Locate the cell with the specified text and output its (x, y) center coordinate. 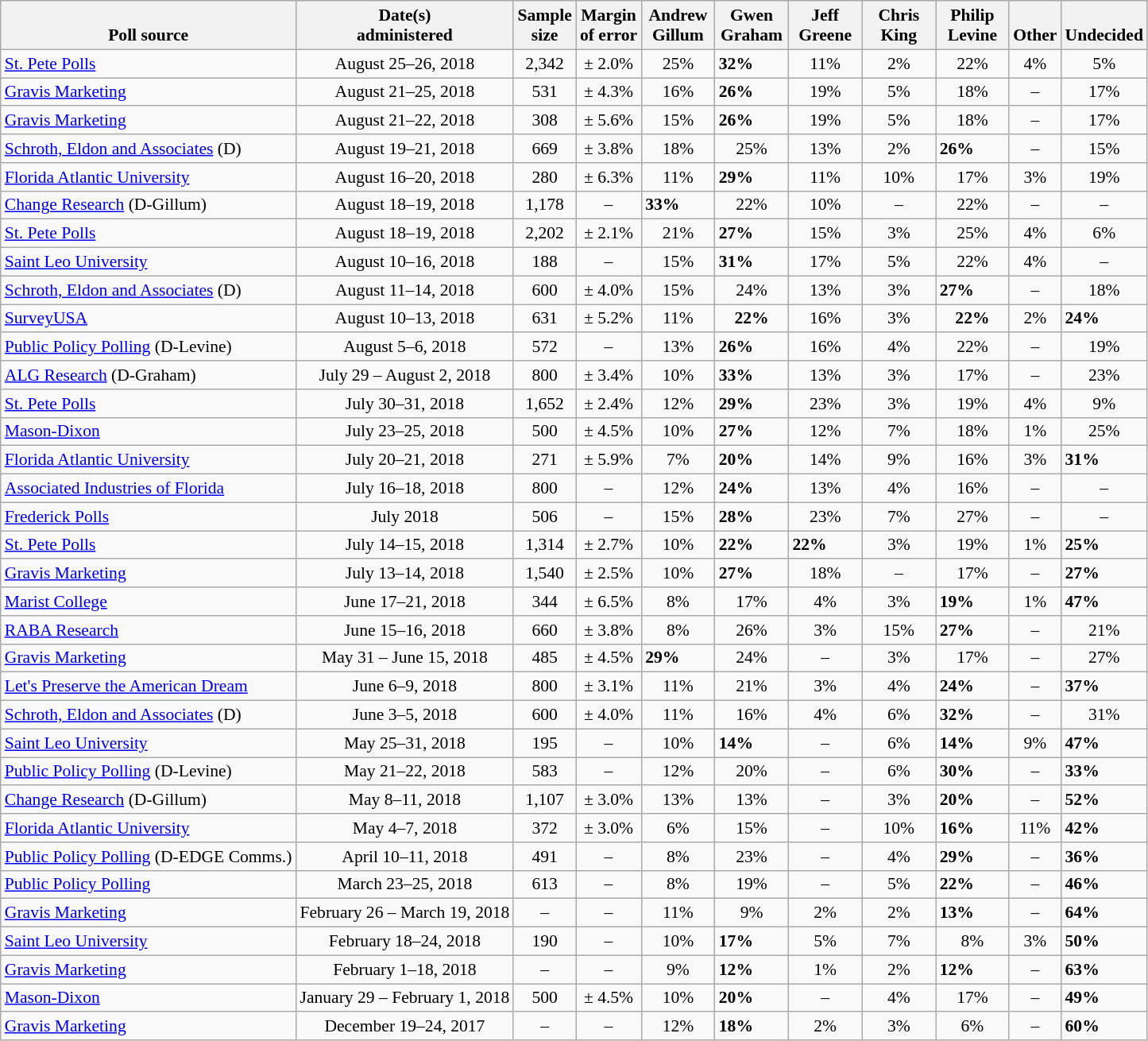
± 2.1% (609, 234)
± 2.7% (609, 545)
Other (1034, 25)
July 13–14, 2018 (404, 574)
SurveyUSA (149, 319)
August 11–14, 2018 (404, 290)
May 4–7, 2018 (404, 828)
May 25–31, 2018 (404, 743)
JeffGreene (825, 25)
344 (544, 602)
August 19–21, 2018 (404, 149)
Marist College (149, 602)
± 2.4% (609, 404)
308 (544, 121)
± 5.2% (609, 319)
Poll source (149, 25)
August 10–16, 2018 (404, 262)
42% (1104, 828)
Undecided (1104, 25)
February 18–24, 2018 (404, 942)
660 (544, 630)
531 (544, 92)
190 (544, 942)
Samplesize (544, 25)
August 16–20, 2018 (404, 177)
Public Policy Polling (D-EDGE Comms.) (149, 857)
1,178 (544, 205)
372 (544, 828)
2,342 (544, 64)
2,202 (544, 234)
August 5–6, 2018 (404, 347)
March 23–25, 2018 (404, 884)
± 3.4% (609, 375)
April 10–11, 2018 (404, 857)
June 17–21, 2018 (404, 602)
30% (972, 772)
August 21–25, 2018 (404, 92)
December 19–24, 2017 (404, 1027)
Date(s)administered (404, 25)
July 30–31, 2018 (404, 404)
± 5.9% (609, 460)
July 29 – August 2, 2018 (404, 375)
Marginof error (609, 25)
631 (544, 319)
49% (1104, 998)
280 (544, 177)
PhilipLevine (972, 25)
July 16–18, 2018 (404, 489)
37% (1104, 687)
583 (544, 772)
August 21–22, 2018 (404, 121)
572 (544, 347)
June 15–16, 2018 (404, 630)
ChrisKing (899, 25)
June 3–5, 2018 (404, 715)
February 1–18, 2018 (404, 969)
June 6–9, 2018 (404, 687)
Public Policy Polling (149, 884)
50% (1104, 942)
July 14–15, 2018 (404, 545)
July 2018 (404, 517)
May 21–22, 2018 (404, 772)
1,314 (544, 545)
Associated Industries of Florida (149, 489)
July 20–21, 2018 (404, 460)
1,540 (544, 574)
63% (1104, 969)
52% (1104, 800)
613 (544, 884)
July 23–25, 2018 (404, 431)
August 10–13, 2018 (404, 319)
Let's Preserve the American Dream (149, 687)
485 (544, 658)
491 (544, 857)
271 (544, 460)
36% (1104, 857)
± 2.5% (609, 574)
46% (1104, 884)
RABA Research (149, 630)
ALG Research (D-Graham) (149, 375)
August 25–26, 2018 (404, 64)
1,652 (544, 404)
February 26 – March 19, 2018 (404, 913)
± 3.1% (609, 687)
Frederick Polls (149, 517)
28% (752, 517)
May 8–11, 2018 (404, 800)
± 5.6% (609, 121)
± 2.0% (609, 64)
506 (544, 517)
195 (544, 743)
± 4.3% (609, 92)
64% (1104, 913)
AndrewGillum (678, 25)
188 (544, 262)
60% (1104, 1027)
May 31 – June 15, 2018 (404, 658)
January 29 – February 1, 2018 (404, 998)
GwenGraham (752, 25)
± 6.5% (609, 602)
669 (544, 149)
± 6.3% (609, 177)
1,107 (544, 800)
